Return the [X, Y] coordinate for the center point of the cell that contains the specified text.  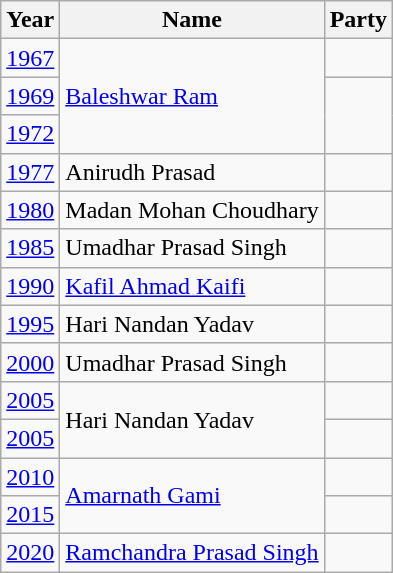
2015 [30, 515]
2010 [30, 477]
1972 [30, 134]
1990 [30, 286]
Ramchandra Prasad Singh [192, 553]
1967 [30, 58]
Madan Mohan Choudhary [192, 210]
2000 [30, 362]
Kafil Ahmad Kaifi [192, 286]
2020 [30, 553]
Baleshwar Ram [192, 96]
1985 [30, 248]
1977 [30, 172]
1980 [30, 210]
Amarnath Gami [192, 496]
1995 [30, 324]
Year [30, 20]
Party [358, 20]
1969 [30, 96]
Name [192, 20]
Anirudh Prasad [192, 172]
